Scan for the cell matching the given text and deliver its (X, Y) coordinate at center. 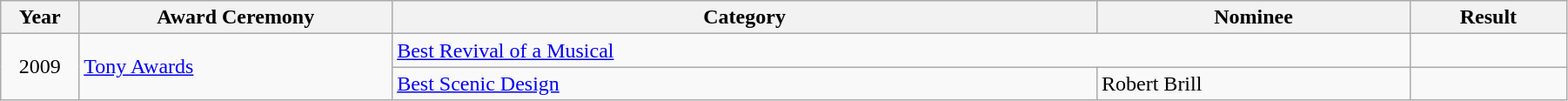
Best Revival of a Musical (901, 50)
2009 (40, 67)
Category (745, 17)
Robert Brill (1254, 84)
Result (1488, 17)
Best Scenic Design (745, 84)
Nominee (1254, 17)
Tony Awards (236, 67)
Award Ceremony (236, 17)
Year (40, 17)
